For the text-containing cell, return its midpoint in [X, Y] coordinate format. 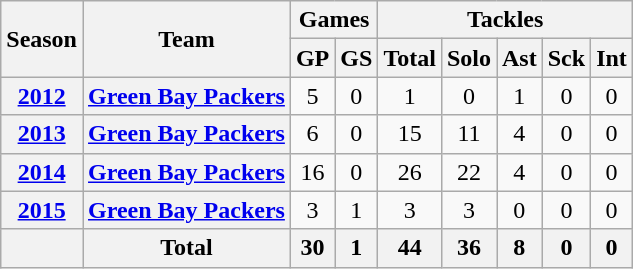
Team [186, 39]
Season [42, 39]
5 [312, 96]
6 [312, 134]
16 [312, 172]
36 [468, 248]
26 [410, 172]
Int [612, 58]
2013 [42, 134]
Ast [519, 58]
2012 [42, 96]
Games [334, 20]
8 [519, 248]
Solo [468, 58]
2014 [42, 172]
15 [410, 134]
Sck [566, 58]
GP [312, 58]
11 [468, 134]
2015 [42, 210]
22 [468, 172]
GS [356, 58]
44 [410, 248]
30 [312, 248]
Tackles [506, 20]
